Return the (x, y) coordinate for the center point of the cell that contains the specified text.  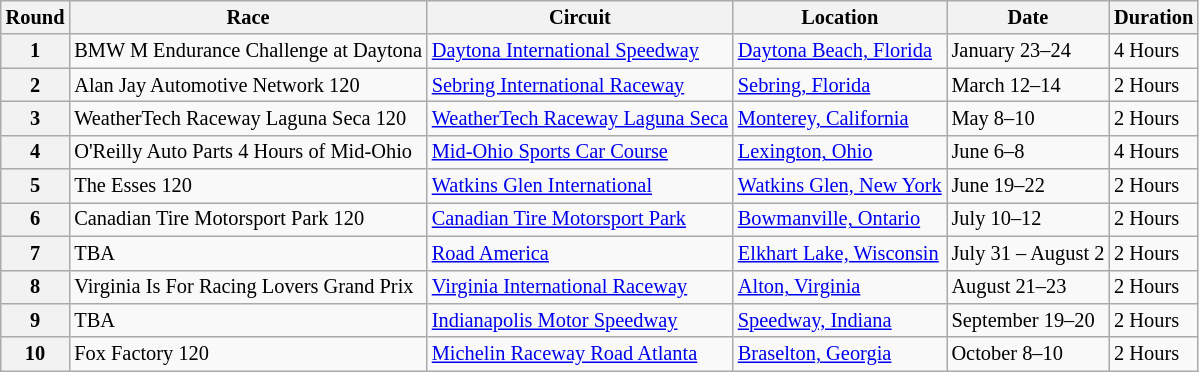
Race (248, 17)
October 8–10 (1028, 354)
4 (36, 152)
Bowmanville, Ontario (840, 219)
Sebring, Florida (840, 85)
7 (36, 253)
Watkins Glen, New York (840, 186)
Date (1028, 17)
Daytona Beach, Florida (840, 51)
Fox Factory 120 (248, 354)
Elkhart Lake, Wisconsin (840, 253)
June 6–8 (1028, 152)
WeatherTech Raceway Laguna Seca 120 (248, 118)
March 12–14 (1028, 85)
August 21–23 (1028, 287)
Braselton, Georgia (840, 354)
Canadian Tire Motorsport Park 120 (248, 219)
5 (36, 186)
Circuit (580, 17)
2 (36, 85)
9 (36, 320)
Duration (1154, 17)
Round (36, 17)
Alton, Virginia (840, 287)
10 (36, 354)
Lexington, Ohio (840, 152)
WeatherTech Raceway Laguna Seca (580, 118)
Indianapolis Motor Speedway (580, 320)
Virginia International Raceway (580, 287)
Road America (580, 253)
Canadian Tire Motorsport Park (580, 219)
BMW M Endurance Challenge at Daytona (248, 51)
Speedway, Indiana (840, 320)
September 19–20 (1028, 320)
Sebring International Raceway (580, 85)
Location (840, 17)
The Esses 120 (248, 186)
Monterey, California (840, 118)
Daytona International Speedway (580, 51)
3 (36, 118)
Watkins Glen International (580, 186)
Mid-Ohio Sports Car Course (580, 152)
O'Reilly Auto Parts 4 Hours of Mid-Ohio (248, 152)
8 (36, 287)
Alan Jay Automotive Network 120 (248, 85)
Virginia Is For Racing Lovers Grand Prix (248, 287)
Michelin Raceway Road Atlanta (580, 354)
6 (36, 219)
July 31 – August 2 (1028, 253)
May 8–10 (1028, 118)
July 10–12 (1028, 219)
January 23–24 (1028, 51)
June 19–22 (1028, 186)
1 (36, 51)
